Detect which cell encompasses the target text, then output its [x, y] center coordinate. 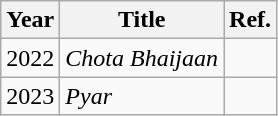
2022 [30, 58]
Title [142, 20]
Chota Bhaijaan [142, 58]
Ref. [250, 20]
Year [30, 20]
2023 [30, 96]
Pyar [142, 96]
